For the text-containing cell, return its midpoint in (X, Y) coordinate format. 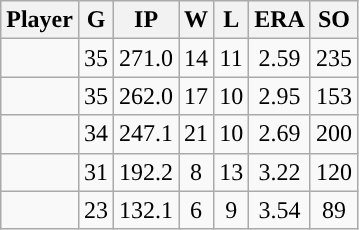
192.2 (146, 172)
3.22 (280, 172)
13 (232, 172)
14 (196, 58)
6 (196, 210)
3.54 (280, 210)
21 (196, 134)
2.59 (280, 58)
2.69 (280, 134)
17 (196, 96)
132.1 (146, 210)
8 (196, 172)
153 (334, 96)
11 (232, 58)
120 (334, 172)
W (196, 20)
ERA (280, 20)
89 (334, 210)
G (96, 20)
9 (232, 210)
200 (334, 134)
31 (96, 172)
34 (96, 134)
271.0 (146, 58)
L (232, 20)
SO (334, 20)
23 (96, 210)
247.1 (146, 134)
IP (146, 20)
235 (334, 58)
2.95 (280, 96)
262.0 (146, 96)
Player (40, 20)
